Extract the [X, Y] coordinate from the center of the cell holding the provided text.  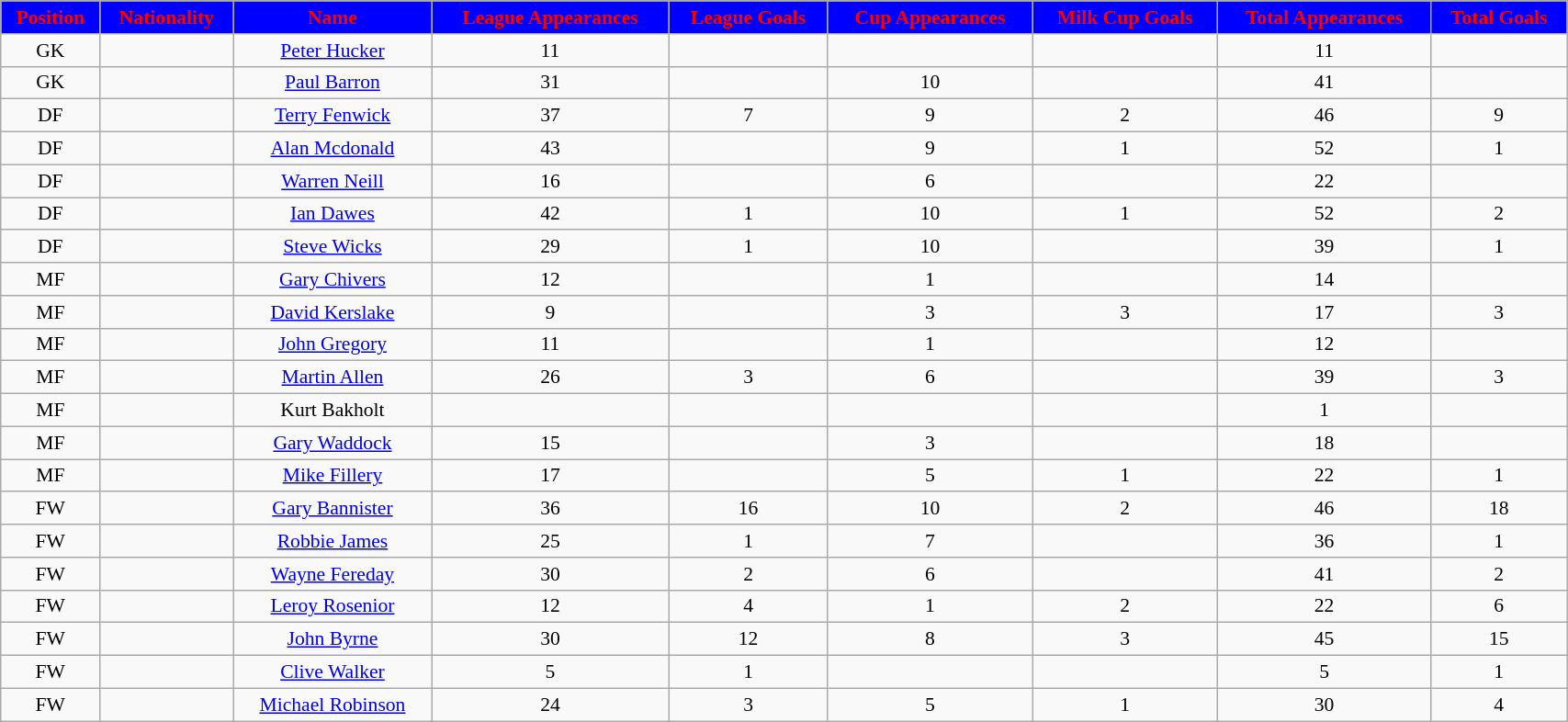
14 [1325, 279]
David Kerslake [333, 312]
John Byrne [333, 639]
Gary Chivers [333, 279]
Position [51, 17]
Warren Neill [333, 181]
42 [550, 214]
Gary Bannister [333, 509]
Steve Wicks [333, 247]
Kurt Bakholt [333, 411]
37 [550, 116]
Martin Allen [333, 378]
24 [550, 705]
Michael Robinson [333, 705]
Total Appearances [1325, 17]
Milk Cup Goals [1125, 17]
Wayne Fereday [333, 574]
25 [550, 541]
Gary Waddock [333, 443]
31 [550, 83]
League Goals [748, 17]
29 [550, 247]
Terry Fenwick [333, 116]
Mike Fillery [333, 476]
Leroy Rosenior [333, 606]
Robbie James [333, 541]
League Appearances [550, 17]
John Gregory [333, 344]
Ian Dawes [333, 214]
Peter Hucker [333, 51]
43 [550, 149]
26 [550, 378]
Alan Mcdonald [333, 149]
Total Goals [1499, 17]
Clive Walker [333, 672]
Cup Appearances [930, 17]
Paul Barron [333, 83]
45 [1325, 639]
Name [333, 17]
8 [930, 639]
Nationality [167, 17]
